Locate the cell with the specified text and output its (x, y) center coordinate. 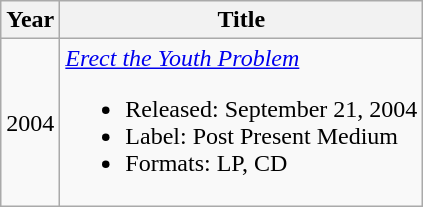
2004 (30, 122)
Year (30, 20)
Title (242, 20)
Erect the Youth ProblemReleased: September 21, 2004Label: Post Present MediumFormats: LP, CD (242, 122)
